For the text-containing cell, return its midpoint in (x, y) coordinate format. 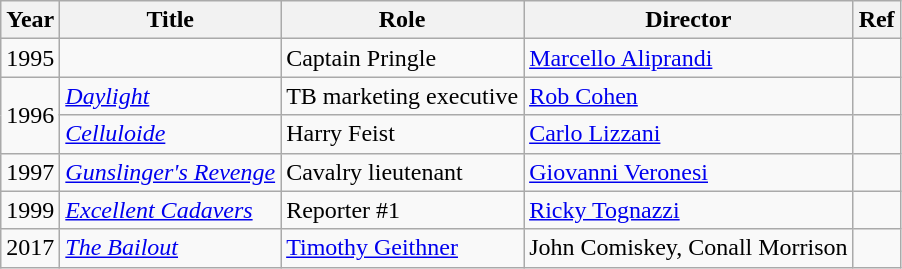
1995 (30, 58)
The Bailout (170, 248)
Year (30, 20)
Rob Cohen (689, 96)
Ref (876, 20)
Ricky Tognazzi (689, 210)
TB marketing executive (402, 96)
Marcello Aliprandi (689, 58)
Role (402, 20)
Gunslinger's Revenge (170, 172)
1997 (30, 172)
Excellent Cadavers (170, 210)
John Comiskey, Conall Morrison (689, 248)
Title (170, 20)
Reporter #1 (402, 210)
2017 (30, 248)
Celluloide (170, 134)
Daylight (170, 96)
Director (689, 20)
1996 (30, 115)
Captain Pringle (402, 58)
1999 (30, 210)
Harry Feist (402, 134)
Giovanni Veronesi (689, 172)
Cavalry lieutenant (402, 172)
Carlo Lizzani (689, 134)
Timothy Geithner (402, 248)
